Return the [x, y] coordinate for the center point of the cell that contains the specified text.  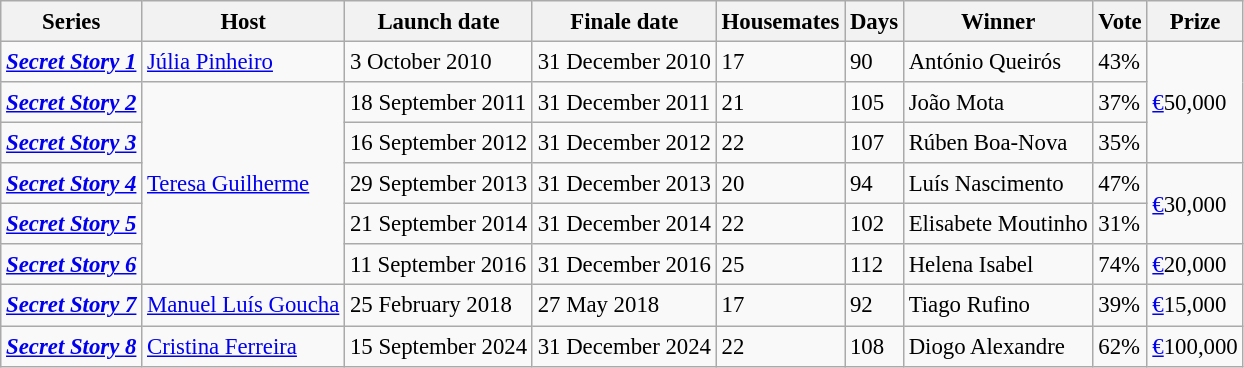
Host [244, 22]
€50,000 [1195, 103]
Launch date [439, 22]
112 [874, 264]
74% [1120, 264]
Secret Story 7 [72, 306]
11 September 2016 [439, 264]
21 September 2014 [439, 224]
31 December 2010 [624, 62]
31 December 2024 [624, 346]
Finale date [624, 22]
Secret Story 4 [72, 184]
18 September 2011 [439, 102]
João Mota [998, 102]
39% [1120, 306]
16 September 2012 [439, 144]
35% [1120, 144]
€15,000 [1195, 306]
Elisabete Moutinho [998, 224]
102 [874, 224]
90 [874, 62]
€20,000 [1195, 264]
31 December 2016 [624, 264]
62% [1120, 346]
92 [874, 306]
3 October 2010 [439, 62]
Secret Story 5 [72, 224]
94 [874, 184]
Rúben Boa-Nova [998, 144]
Secret Story 1 [72, 62]
107 [874, 144]
Secret Story 6 [72, 264]
21 [780, 102]
Vote [1120, 22]
Prize [1195, 22]
108 [874, 346]
31 December 2013 [624, 184]
31 December 2012 [624, 144]
Series [72, 22]
Secret Story 8 [72, 346]
31 December 2014 [624, 224]
31% [1120, 224]
105 [874, 102]
Days [874, 22]
Luís Nascimento [998, 184]
37% [1120, 102]
Housemates [780, 22]
27 May 2018 [624, 306]
€100,000 [1195, 346]
Helena Isabel [998, 264]
Tiago Rufino [998, 306]
25 [780, 264]
Secret Story 3 [72, 144]
Secret Story 2 [72, 102]
29 September 2013 [439, 184]
43% [1120, 62]
Manuel Luís Goucha [244, 306]
António Queirós [998, 62]
47% [1120, 184]
15 September 2024 [439, 346]
Winner [998, 22]
€30,000 [1195, 204]
Cristina Ferreira [244, 346]
20 [780, 184]
25 February 2018 [439, 306]
Diogo Alexandre [998, 346]
31 December 2011 [624, 102]
Teresa Guilherme [244, 184]
Júlia Pinheiro [244, 62]
